Extract the (X, Y) coordinate from the center of the cell holding the provided text.  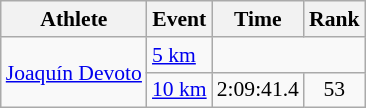
53 (334, 90)
Event (180, 19)
2:09:41.4 (258, 90)
Athlete (74, 19)
10 km (180, 90)
Rank (334, 19)
Joaquín Devoto (74, 72)
5 km (180, 55)
Time (258, 19)
